Determine the [x, y] coordinate at the center of the cell enclosing the given text.  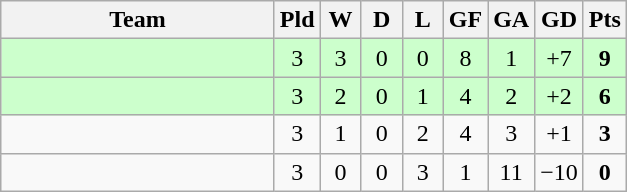
L [422, 20]
6 [604, 96]
W [340, 20]
+7 [560, 58]
Pts [604, 20]
−10 [560, 172]
Team [138, 20]
11 [512, 172]
GD [560, 20]
GA [512, 20]
8 [465, 58]
GF [465, 20]
9 [604, 58]
Pld [297, 20]
+2 [560, 96]
+1 [560, 134]
D [382, 20]
